From the cell containing the given text, extract its center point as [x, y] coordinate. 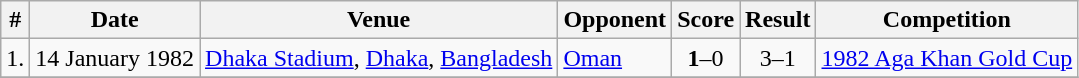
# [16, 20]
Dhaka Stadium, Dhaka, Bangladesh [379, 58]
Result [778, 20]
1. [16, 58]
1982 Aga Khan Gold Cup [947, 58]
Oman [615, 58]
3–1 [778, 58]
Score [706, 20]
Date [115, 20]
Competition [947, 20]
14 January 1982 [115, 58]
1–0 [706, 58]
Opponent [615, 20]
Venue [379, 20]
